Locate the cell with the specified text and output its (X, Y) center coordinate. 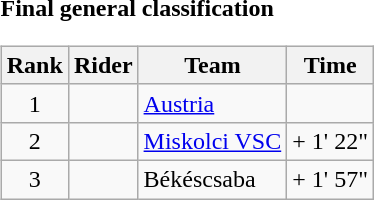
Miskolci VSC (212, 141)
Rank (34, 65)
Békéscsaba (212, 179)
2 (34, 141)
Team (212, 65)
3 (34, 179)
1 (34, 103)
Austria (212, 103)
+ 1' 22" (330, 141)
Rider (103, 65)
Time (330, 65)
+ 1' 57" (330, 179)
